Scan for the cell matching the given text and deliver its (x, y) coordinate at center. 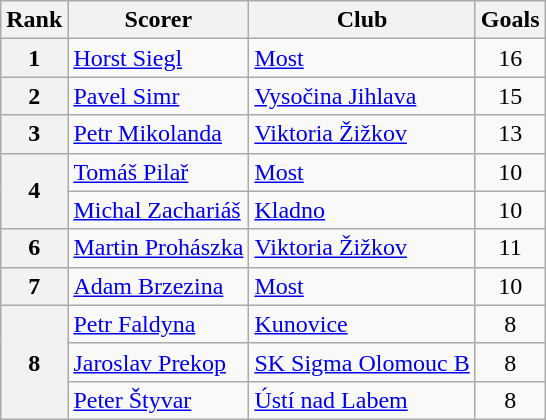
Club (362, 20)
4 (34, 191)
Tomáš Pilař (158, 172)
Scorer (158, 20)
1 (34, 58)
11 (510, 248)
Horst Siegl (158, 58)
Martin Prohászka (158, 248)
3 (34, 134)
Goals (510, 20)
15 (510, 96)
Vysočina Jihlava (362, 96)
2 (34, 96)
6 (34, 248)
7 (34, 286)
Petr Mikolanda (158, 134)
Rank (34, 20)
Adam Brzezina (158, 286)
16 (510, 58)
Michal Zachariáš (158, 210)
Pavel Simr (158, 96)
Kladno (362, 210)
Jaroslav Prekop (158, 362)
SK Sigma Olomouc B (362, 362)
Kunovice (362, 324)
13 (510, 134)
Peter Štyvar (158, 400)
Petr Faldyna (158, 324)
Ústí nad Labem (362, 400)
